Return [X, Y] of the center of cell containing provided text 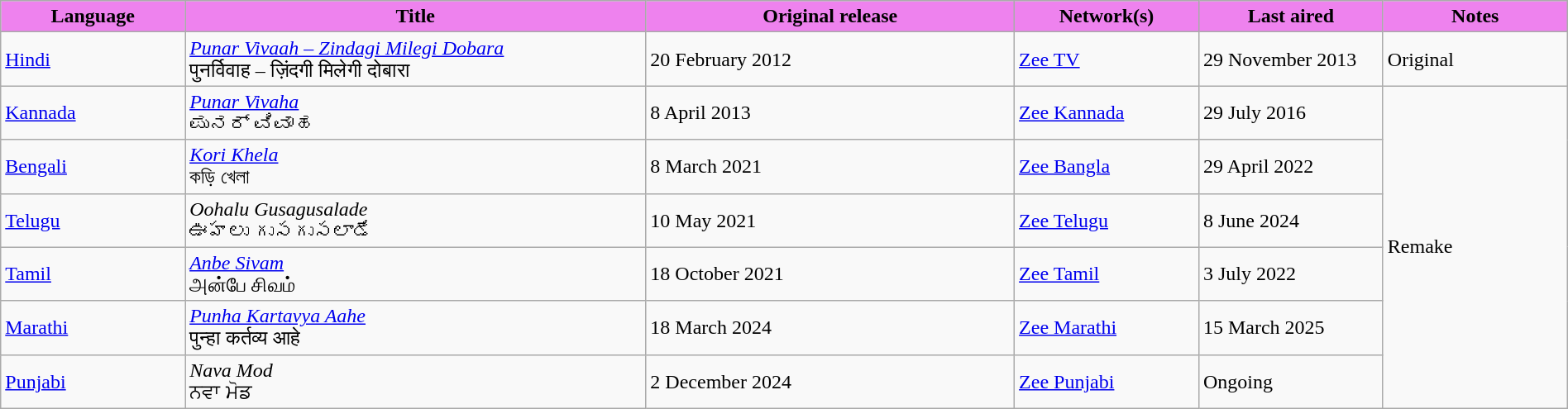
Bengali [93, 167]
Hindi [93, 59]
Notes [1475, 17]
Original release [830, 17]
Network(s) [1107, 17]
Zee Punjabi [1107, 382]
Title [415, 17]
29 November 2013 [1290, 59]
Zee Tamil [1107, 274]
15 March 2025 [1290, 327]
29 April 2022 [1290, 167]
Remake [1475, 247]
18 October 2021 [830, 274]
3 July 2022 [1290, 274]
Telugu [93, 220]
Zee Telugu [1107, 220]
29 July 2016 [1290, 112]
Punha Kartavya Aahe पुन्हा कर्तव्य आहे [415, 327]
Ongoing [1290, 382]
Last aired [1290, 17]
8 March 2021 [830, 167]
18 March 2024 [830, 327]
8 April 2013 [830, 112]
Marathi [93, 327]
10 May 2021 [830, 220]
Original [1475, 59]
8 June 2024 [1290, 220]
Punar Vivaah – Zindagi Milegi Dobara पुनर्विवाह – ज़िंदगी मिलेगी दोबारा [415, 59]
Oohalu Gusagusalade ఊహలు గుసగుసలాడే [415, 220]
Zee Marathi [1107, 327]
Nava Mod ਨਵਾ ਮੋਡ [415, 382]
20 February 2012 [830, 59]
Anbe Sivam அன்பே சிவம் [415, 274]
2 December 2024 [830, 382]
Language [93, 17]
Punar Vivaha ಪುನರ್ ವಿವಾಹ [415, 112]
Punjabi [93, 382]
Zee Kannada [1107, 112]
Zee Bangla [1107, 167]
Kori Khela কড়ি খেলা [415, 167]
Tamil [93, 274]
Zee TV [1107, 59]
Kannada [93, 112]
